From the cell containing the given text, extract its center point as [x, y] coordinate. 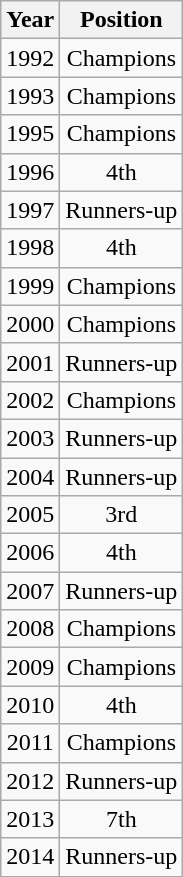
2011 [30, 743]
2010 [30, 705]
2000 [30, 324]
2003 [30, 438]
1997 [30, 210]
1998 [30, 248]
2009 [30, 667]
1999 [30, 286]
3rd [122, 515]
2007 [30, 591]
1993 [30, 96]
2004 [30, 477]
7th [122, 819]
1992 [30, 58]
2013 [30, 819]
2005 [30, 515]
1995 [30, 134]
2001 [30, 362]
2006 [30, 553]
2014 [30, 857]
Year [30, 20]
2008 [30, 629]
2012 [30, 781]
2002 [30, 400]
Position [122, 20]
1996 [30, 172]
